Locate the cell with the specified text and output its [x, y] center coordinate. 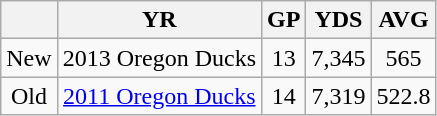
Old [29, 96]
New [29, 58]
YDS [338, 20]
YR [159, 20]
GP [284, 20]
14 [284, 96]
7,345 [338, 58]
2013 Oregon Ducks [159, 58]
522.8 [404, 96]
7,319 [338, 96]
565 [404, 58]
AVG [404, 20]
13 [284, 58]
2011 Oregon Ducks [159, 96]
